From the cell containing the given text, extract its center point as [X, Y] coordinate. 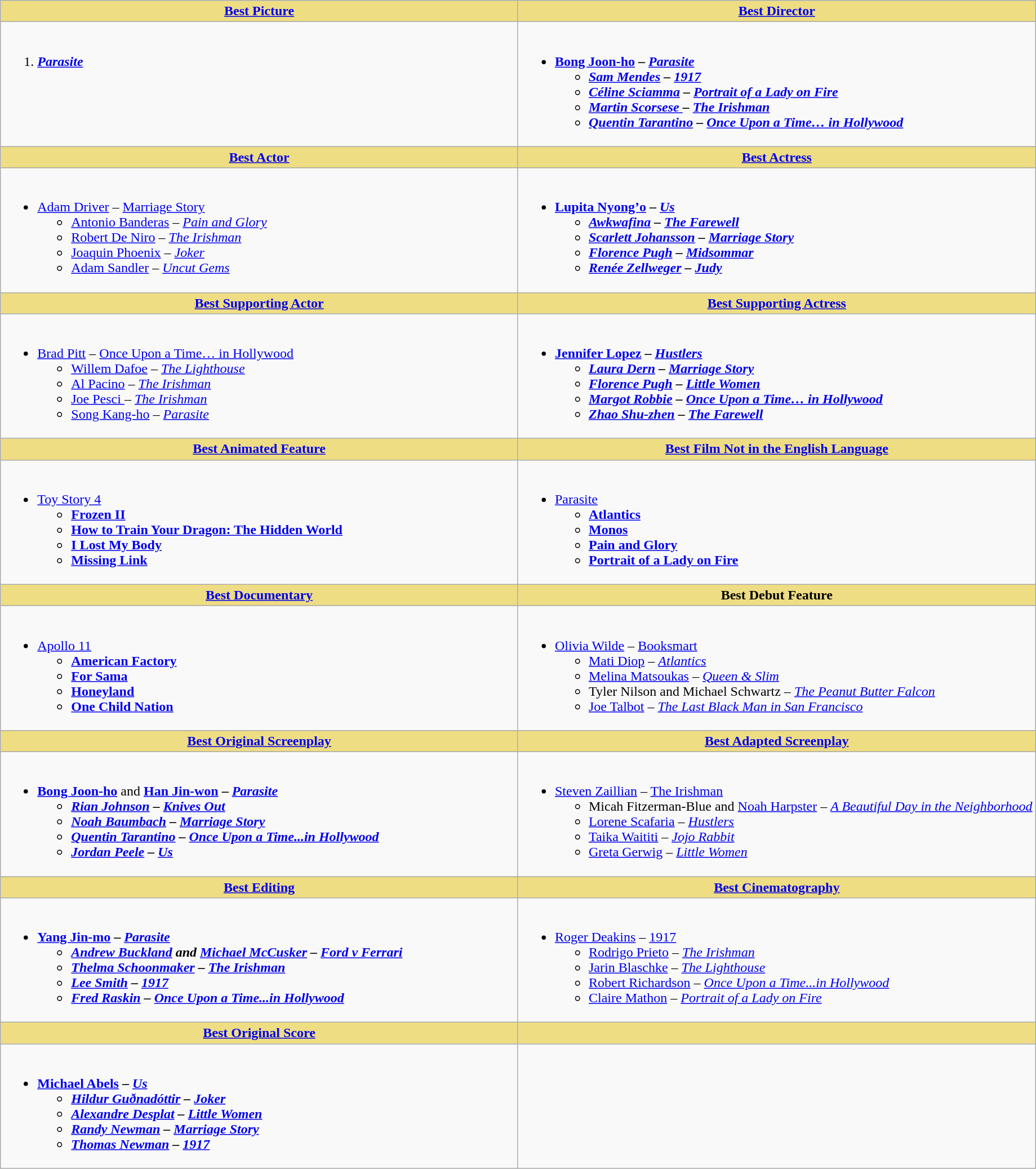
Best Documentary [259, 595]
Parasite [259, 85]
Best Adapted Screenplay [776, 741]
Lupita Nyong’o – UsAwkwafina – The FarewellScarlett Johansson – Marriage StoryFlorence Pugh – MidsommarRenée Zellweger – Judy [776, 230]
Best Supporting Actor [259, 303]
Best Actor [259, 157]
Adam Driver – Marriage StoryAntonio Banderas – Pain and GloryRobert De Niro – The IrishmanJoaquin Phoenix – JokerAdam Sandler – Uncut Gems [259, 230]
Best Debut Feature [776, 595]
Best Picture [259, 11]
Toy Story 4Frozen IIHow to Train Your Dragon: The Hidden WorldI Lost My BodyMissing Link [259, 522]
ParasiteAtlanticsMonosPain and GloryPortrait of a Lady on Fire [776, 522]
Best Director [776, 11]
Best Editing [259, 887]
Michael Abels – UsHildur Guðnadóttir – JokerAlexandre Desplat – Little WomenRandy Newman – Marriage StoryThomas Newman – 1917 [259, 1106]
Best Animated Feature [259, 449]
Apollo 11American FactoryFor SamaHoneylandOne Child Nation [259, 668]
Best Original Screenplay [259, 741]
Best Original Score [259, 1033]
Best Film Not in the English Language [776, 449]
Best Supporting Actress [776, 303]
Brad Pitt – Once Upon a Time… in HollywoodWillem Dafoe – The LighthouseAl Pacino – The IrishmanJoe Pesci – The IrishmanSong Kang-ho – Parasite [259, 376]
Best Cinematography [776, 887]
Best Actress [776, 157]
